Find where the given text appears and provide that cell's center as (X, Y) coordinate. 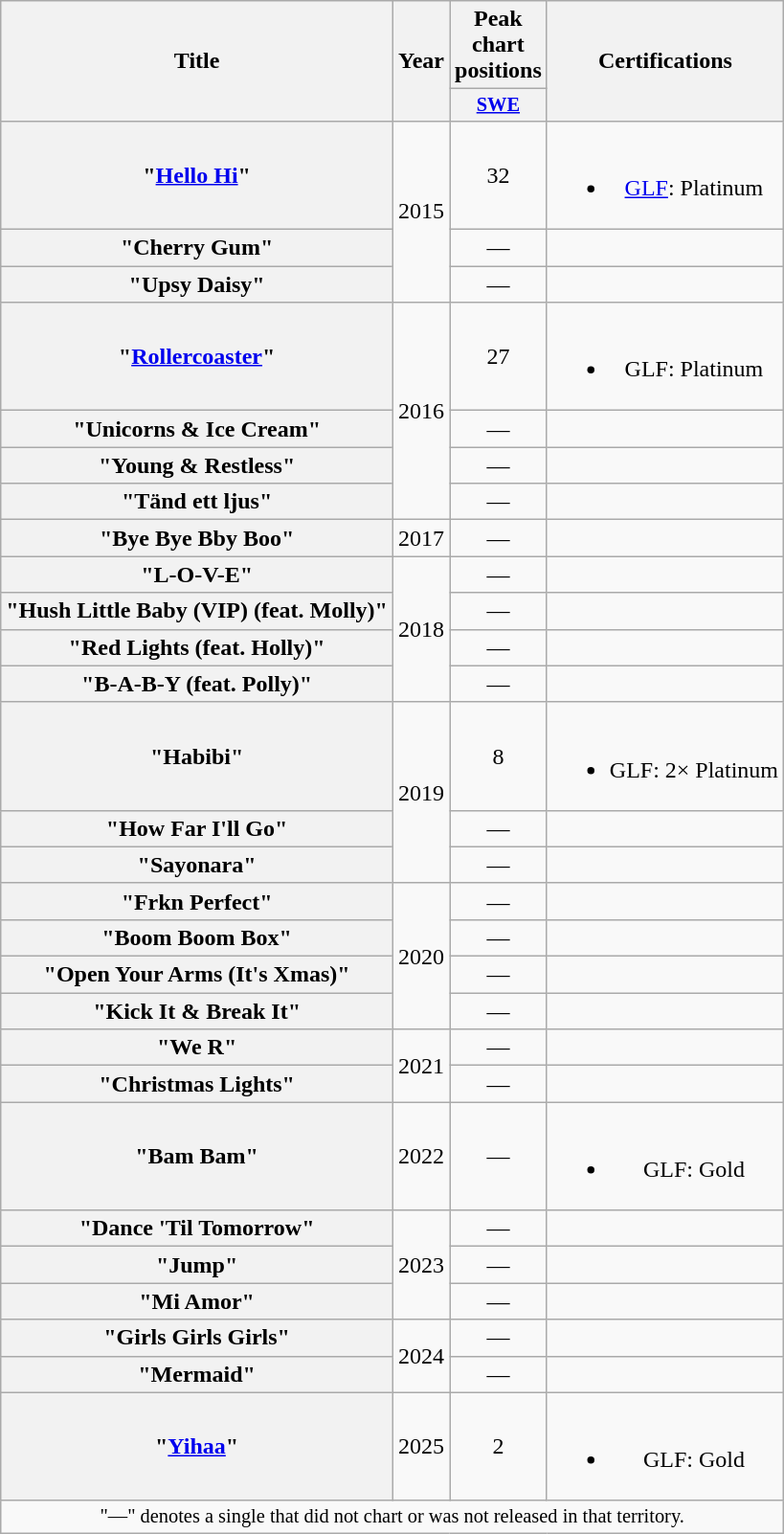
"Tänd ett ljus" (197, 502)
"Mi Amor" (197, 1301)
"Open Your Arms (It's Xmas)" (197, 975)
2025 (421, 1446)
"—" denotes a single that did not chart or was not released in that territory. (392, 1517)
"Mermaid" (197, 1374)
"We R" (197, 1048)
Certifications (664, 61)
"Frkn Perfect" (197, 901)
"Jump" (197, 1265)
"How Far I'll Go" (197, 828)
"Dance 'Til Tomorrow" (197, 1229)
2 (499, 1446)
2017 (421, 538)
32 (499, 174)
"Red Lights (feat. Holly)" (197, 647)
2018 (421, 629)
"Bam Bam" (197, 1157)
2024 (421, 1356)
"Girls Girls Girls" (197, 1338)
2022 (421, 1157)
"Unicorns & Ice Cream" (197, 429)
2020 (421, 956)
Title (197, 61)
"Upsy Daisy" (197, 284)
2016 (421, 412)
"Boom Boom Box" (197, 937)
"L-O-V-E" (197, 575)
"Cherry Gum" (197, 248)
8 (499, 756)
"Kick It & Break It" (197, 1011)
"Sayonara" (197, 865)
27 (499, 356)
Year (421, 61)
"Hello Hi" (197, 174)
"Rollercoaster" (197, 356)
2019 (421, 793)
GLF: 2× Platinum (664, 756)
"Young & Restless" (197, 465)
"Habibi" (197, 756)
"Yihaa" (197, 1446)
"Hush Little Baby (VIP) (feat. Molly)" (197, 611)
2015 (421, 211)
"Bye Bye Bby Boo" (197, 538)
"Christmas Lights" (197, 1084)
Peak chart positions (499, 45)
"B-A-B-Y (feat. Polly)" (197, 684)
2023 (421, 1265)
2021 (421, 1066)
SWE (499, 105)
